For the text-containing cell, return its midpoint in [x, y] coordinate format. 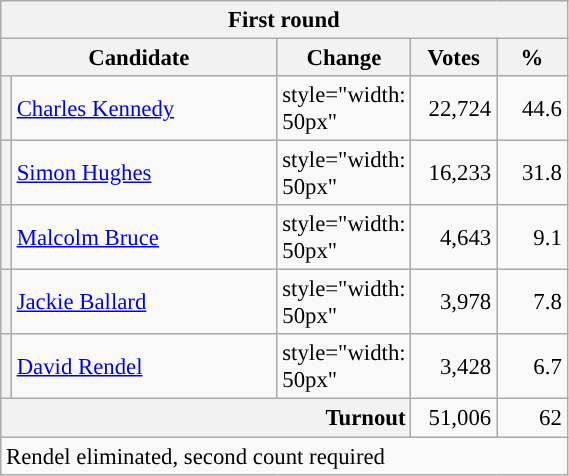
44.6 [532, 108]
31.8 [532, 174]
16,233 [454, 174]
David Rendel [144, 366]
Votes [454, 58]
Jackie Ballard [144, 302]
Rendel eliminated, second count required [284, 456]
3,428 [454, 366]
Simon Hughes [144, 174]
Turnout [206, 418]
Change [344, 58]
3,978 [454, 302]
51,006 [454, 418]
62 [532, 418]
% [532, 58]
9.1 [532, 238]
22,724 [454, 108]
Charles Kennedy [144, 108]
6.7 [532, 366]
Malcolm Bruce [144, 238]
4,643 [454, 238]
Candidate [139, 58]
First round [284, 20]
7.8 [532, 302]
